Search for the cell housing the specified text and yield its (X, Y) center coordinate. 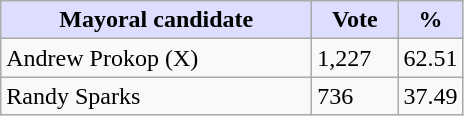
Mayoral candidate (156, 20)
Vote (355, 20)
62.51 (430, 58)
1,227 (355, 58)
736 (355, 96)
Randy Sparks (156, 96)
37.49 (430, 96)
% (430, 20)
Andrew Prokop (X) (156, 58)
